Capture the cell that displays the provided text and extract its [X, Y] central coordinate. 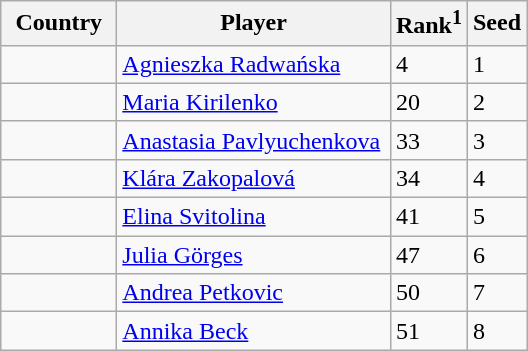
47 [428, 255]
7 [496, 293]
41 [428, 217]
Andrea Petkovic [254, 293]
Klára Zakopalová [254, 178]
Annika Beck [254, 331]
Julia Görges [254, 255]
2 [496, 102]
Anastasia Pavlyuchenkova [254, 140]
Player [254, 24]
34 [428, 178]
5 [496, 217]
Rank1 [428, 24]
1 [496, 64]
Agnieszka Radwańska [254, 64]
33 [428, 140]
Country [59, 24]
8 [496, 331]
20 [428, 102]
Maria Kirilenko [254, 102]
51 [428, 331]
Seed [496, 24]
3 [496, 140]
Elina Svitolina [254, 217]
50 [428, 293]
6 [496, 255]
